For the text-containing cell, return its midpoint in [X, Y] coordinate format. 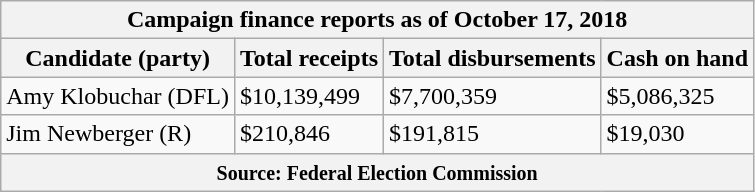
Cash on hand [677, 58]
$210,846 [308, 134]
Source: Federal Election Commission [378, 172]
Candidate (party) [118, 58]
$5,086,325 [677, 96]
Amy Klobuchar (DFL) [118, 96]
$19,030 [677, 134]
$10,139,499 [308, 96]
Campaign finance reports as of October 17, 2018 [378, 20]
$7,700,359 [493, 96]
Total disbursements [493, 58]
Jim Newberger (R) [118, 134]
Total receipts [308, 58]
$191,815 [493, 134]
